Detect which cell encompasses the target text, then output its (x, y) center coordinate. 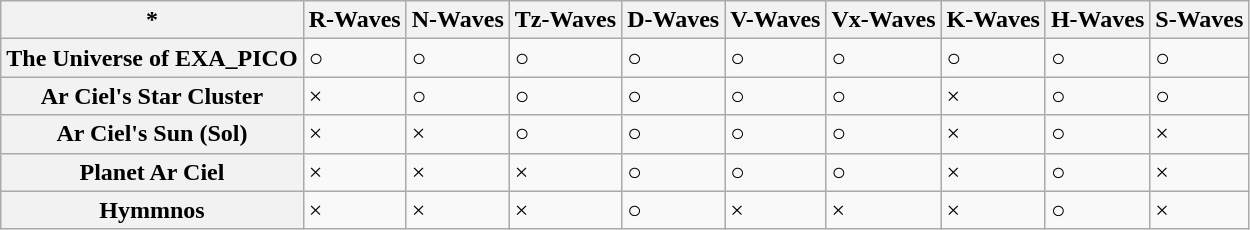
Ar Ciel's Sun (Sol) (152, 134)
The Universe of EXA_PICO (152, 58)
R-Waves (354, 20)
Tz-Waves (565, 20)
K-Waves (993, 20)
S-Waves (1200, 20)
D-Waves (674, 20)
* (152, 20)
V-Waves (776, 20)
Ar Ciel's Star Cluster (152, 96)
Hymmnos (152, 210)
Planet Ar Ciel (152, 172)
H-Waves (1097, 20)
Vx-Waves (884, 20)
N-Waves (458, 20)
